Scan for the cell matching the given text and deliver its (x, y) coordinate at center. 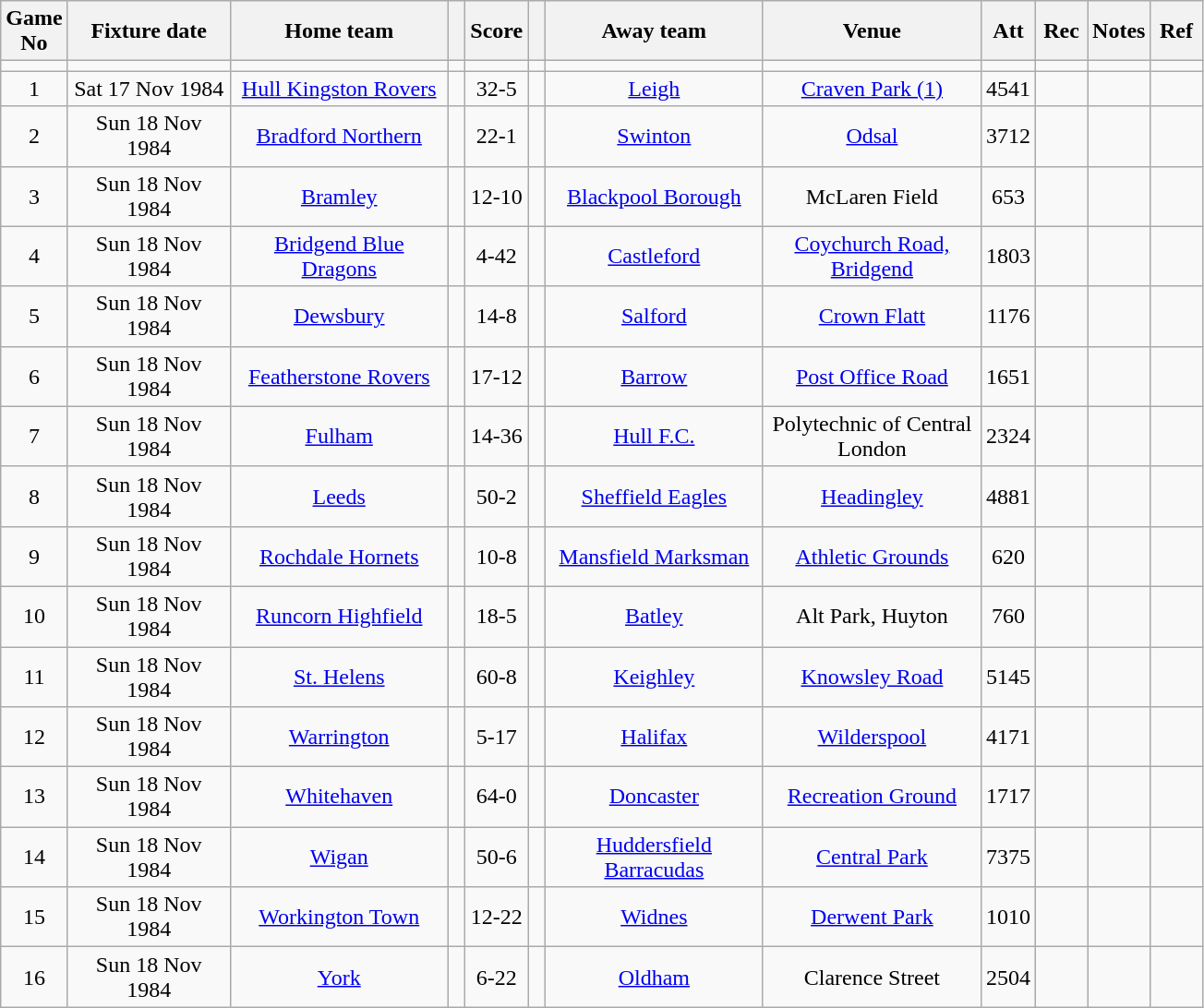
Mansfield Marksman (654, 556)
Rec (1062, 31)
14 (34, 857)
620 (1008, 556)
1803 (1008, 257)
Clarence Street (872, 977)
1651 (1008, 377)
Away team (654, 31)
Warrington (339, 737)
22-1 (497, 137)
Bridgend Blue Dragons (339, 257)
14-36 (497, 436)
Workington Town (339, 918)
7375 (1008, 857)
Hull F.C. (654, 436)
3 (34, 196)
10-8 (497, 556)
17-12 (497, 377)
14-8 (497, 316)
653 (1008, 196)
12-22 (497, 918)
Batley (654, 617)
York (339, 977)
Fixture date (149, 31)
1010 (1008, 918)
15 (34, 918)
Central Park (872, 857)
64-0 (497, 798)
Derwent Park (872, 918)
Leeds (339, 497)
Dewsbury (339, 316)
4171 (1008, 737)
Notes (1119, 31)
Sat 17 Nov 1984 (149, 89)
4541 (1008, 89)
5-17 (497, 737)
Oldham (654, 977)
Post Office Road (872, 377)
6 (34, 377)
12-10 (497, 196)
18-5 (497, 617)
Salford (654, 316)
Athletic Grounds (872, 556)
Halifax (654, 737)
Odsal (872, 137)
Att (1008, 31)
Alt Park, Huyton (872, 617)
Runcorn Highfield (339, 617)
4881 (1008, 497)
Home team (339, 31)
16 (34, 977)
Swinton (654, 137)
10 (34, 617)
Coychurch Road, Bridgend (872, 257)
Castleford (654, 257)
Score (497, 31)
Whitehaven (339, 798)
Wilderspool (872, 737)
Huddersfield Barracudas (654, 857)
Leigh (654, 89)
50-2 (497, 497)
7 (34, 436)
Blackpool Borough (654, 196)
5145 (1008, 676)
Ref (1176, 31)
Crown Flatt (872, 316)
McLaren Field (872, 196)
Barrow (654, 377)
Polytechnic of Central London (872, 436)
Wigan (339, 857)
Widnes (654, 918)
50-6 (497, 857)
12 (34, 737)
Sheffield Eagles (654, 497)
1176 (1008, 316)
Recreation Ground (872, 798)
Doncaster (654, 798)
760 (1008, 617)
32-5 (497, 89)
1 (34, 89)
Game No (34, 31)
2324 (1008, 436)
9 (34, 556)
Headingley (872, 497)
Fulham (339, 436)
St. Helens (339, 676)
60-8 (497, 676)
1717 (1008, 798)
2504 (1008, 977)
Venue (872, 31)
Knowsley Road (872, 676)
Hull Kingston Rovers (339, 89)
3712 (1008, 137)
Keighley (654, 676)
5 (34, 316)
Bradford Northern (339, 137)
Featherstone Rovers (339, 377)
Bramley (339, 196)
13 (34, 798)
2 (34, 137)
4-42 (497, 257)
8 (34, 497)
4 (34, 257)
11 (34, 676)
6-22 (497, 977)
Craven Park (1) (872, 89)
Rochdale Hornets (339, 556)
